Output the [X, Y] coordinate of the center of the cell containing the given text.  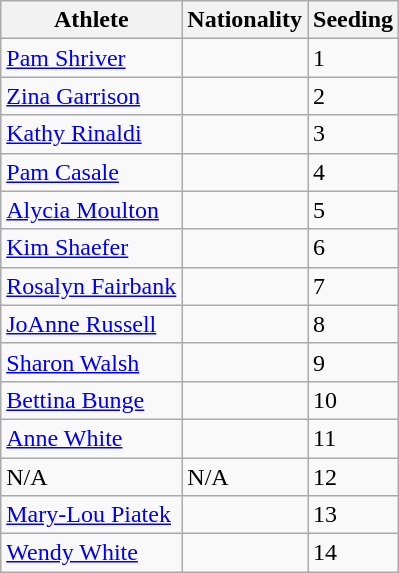
8 [354, 324]
Anne White [92, 438]
6 [354, 248]
10 [354, 400]
7 [354, 286]
14 [354, 553]
12 [354, 477]
Bettina Bunge [92, 400]
13 [354, 515]
Mary-Lou Piatek [92, 515]
Alycia Moulton [92, 210]
3 [354, 134]
Athlete [92, 20]
Pam Shriver [92, 58]
Kathy Rinaldi [92, 134]
Sharon Walsh [92, 362]
9 [354, 362]
Seeding [354, 20]
Wendy White [92, 553]
2 [354, 96]
Zina Garrison [92, 96]
Rosalyn Fairbank [92, 286]
Pam Casale [92, 172]
Nationality [245, 20]
11 [354, 438]
1 [354, 58]
4 [354, 172]
JoAnne Russell [92, 324]
5 [354, 210]
Kim Shaefer [92, 248]
